Identify which cell holds the provided text, then report its (x, y) central coordinate. 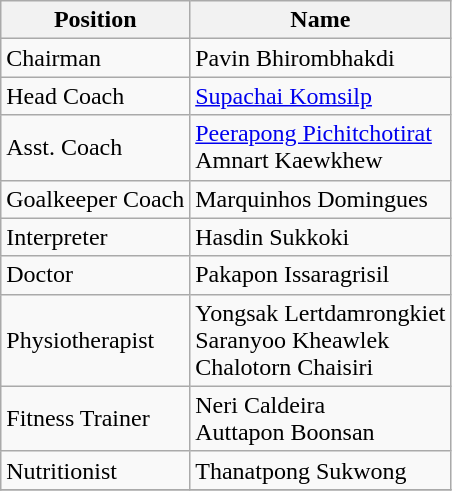
Doctor (96, 275)
Marquinhos Domingues (320, 199)
Goalkeeper Coach (96, 199)
Nutritionist (96, 470)
Interpreter (96, 237)
Fitness Trainer (96, 418)
Pavin Bhirombhakdi (320, 58)
Name (320, 20)
Asst. Coach (96, 148)
Hasdin Sukkoki (320, 237)
Physiotherapist (96, 340)
Neri Caldeira Auttapon Boonsan (320, 418)
Position (96, 20)
Yongsak Lertdamrongkiet Saranyoo Kheawlek Chalotorn Chaisiri (320, 340)
Peerapong Pichitchotirat Amnart Kaewkhew (320, 148)
Pakapon Issaragrisil (320, 275)
Chairman (96, 58)
Thanatpong Sukwong (320, 470)
Head Coach (96, 96)
Supachai Komsilp (320, 96)
